Extract the (x, y) coordinate from the center of the cell holding the provided text.  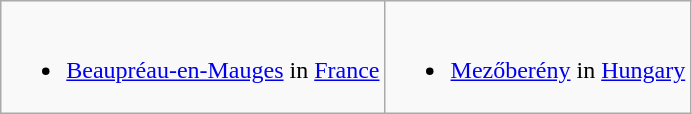
Beaupréau-en-Mauges in France (193, 58)
Mezőberény in Hungary (538, 58)
